Find where the given text appears and provide that cell's center as [X, Y] coordinate. 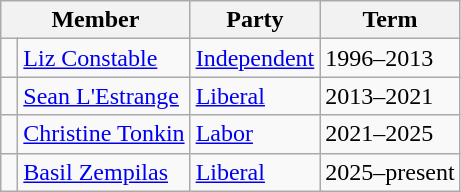
2013–2021 [390, 96]
Basil Zempilas [104, 172]
2021–2025 [390, 134]
2025–present [390, 172]
Independent [255, 58]
1996–2013 [390, 58]
Party [255, 20]
Liz Constable [104, 58]
Christine Tonkin [104, 134]
Member [96, 20]
Sean L'Estrange [104, 96]
Term [390, 20]
Labor [255, 134]
